Search for the cell housing the specified text and yield its (x, y) center coordinate. 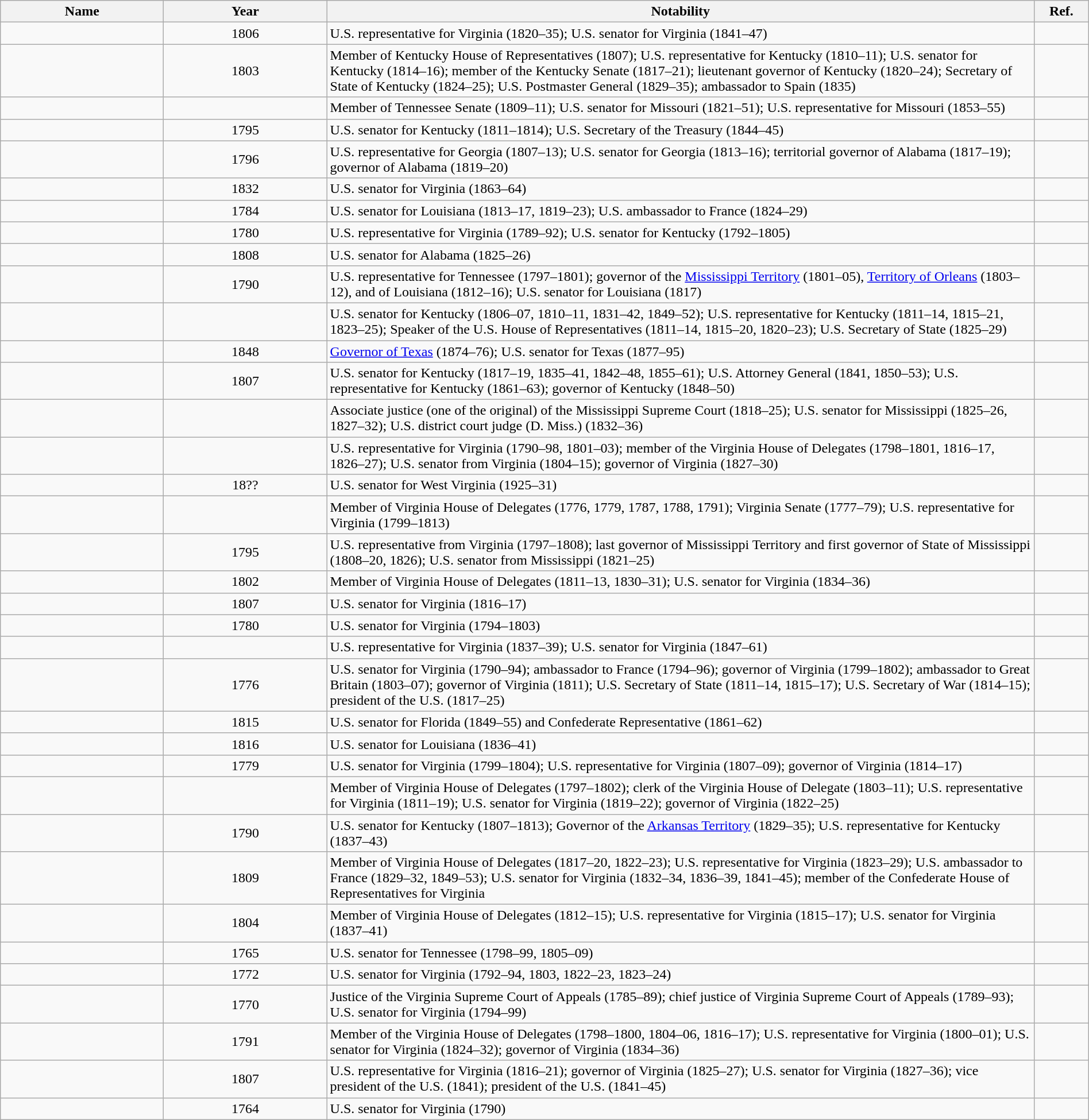
1848 (245, 351)
Year (245, 11)
1816 (245, 744)
1772 (245, 975)
U.S. representative for Virginia (1820–35); U.S. senator for Virginia (1841–47) (680, 33)
1809 (245, 878)
U.S. senator for Louisiana (1813–17, 1819–23); U.S. ambassador to France (1824–29) (680, 211)
U.S. representative for Virginia (1837–39); U.S. senator for Virginia (1847–61) (680, 647)
U.S. senator for Florida (1849–55) and Confederate Representative (1861–62) (680, 722)
Name (82, 11)
Member of Virginia House of Delegates (1812–15); U.S. representative for Virginia (1815–17); U.S. senator for Virginia (1837–41) (680, 924)
U.S. senator for Virginia (1816–17) (680, 604)
18?? (245, 485)
Ref. (1061, 11)
1832 (245, 189)
1802 (245, 582)
1770 (245, 1004)
U.S. senator for Louisiana (1836–41) (680, 744)
1776 (245, 685)
Member of Virginia House of Delegates (1776, 1779, 1787, 1788, 1791); Virginia Senate (1777–79); U.S. representative for Virginia (1799–1813) (680, 515)
U.S. senator for Virginia (1794–1803) (680, 625)
1784 (245, 211)
1806 (245, 33)
1796 (245, 160)
U.S. senator for Virginia (1790) (680, 1109)
U.S. senator for Tennessee (1798–99, 1805–09) (680, 953)
U.S. representative for Virginia (1789–92); U.S. senator for Kentucky (1792–1805) (680, 233)
U.S. senator for Kentucky (1811–1814); U.S. Secretary of the Treasury (1844–45) (680, 130)
U.S. senator for West Virginia (1925–31) (680, 485)
Notability (680, 11)
1804 (245, 924)
U.S. senator for Virginia (1863–64) (680, 189)
U.S. senator for Kentucky (1807–1813); Governor of the Arkansas Territory (1829–35); U.S. representative for Kentucky (1837–43) (680, 833)
1765 (245, 953)
1803 (245, 71)
1779 (245, 766)
U.S. senator for Alabama (1825–26) (680, 254)
Member of Virginia House of Delegates (1811–13, 1830–31); U.S. senator for Virginia (1834–36) (680, 582)
U.S. senator for Virginia (1792–94, 1803, 1822–23, 1823–24) (680, 975)
1808 (245, 254)
U.S. senator for Virginia (1799–1804); U.S. representative for Virginia (1807–09); governor of Virginia (1814–17) (680, 766)
1791 (245, 1042)
1764 (245, 1109)
Governor of Texas (1874–76); U.S. senator for Texas (1877–95) (680, 351)
1815 (245, 722)
Member of Tennessee Senate (1809–11); U.S. senator for Missouri (1821–51); U.S. representative for Missouri (1853–55) (680, 108)
